Detect which cell encompasses the target text, then output its [X, Y] center coordinate. 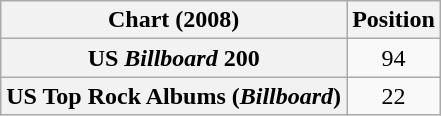
Position [394, 20]
94 [394, 58]
Chart (2008) [174, 20]
22 [394, 96]
US Billboard 200 [174, 58]
US Top Rock Albums (Billboard) [174, 96]
